Output the [X, Y] coordinate of the center of the cell containing the given text.  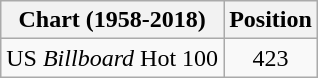
Position [271, 20]
423 [271, 58]
US Billboard Hot 100 [112, 58]
Chart (1958-2018) [112, 20]
